Determine the (x, y) coordinate at the center of the cell enclosing the given text.  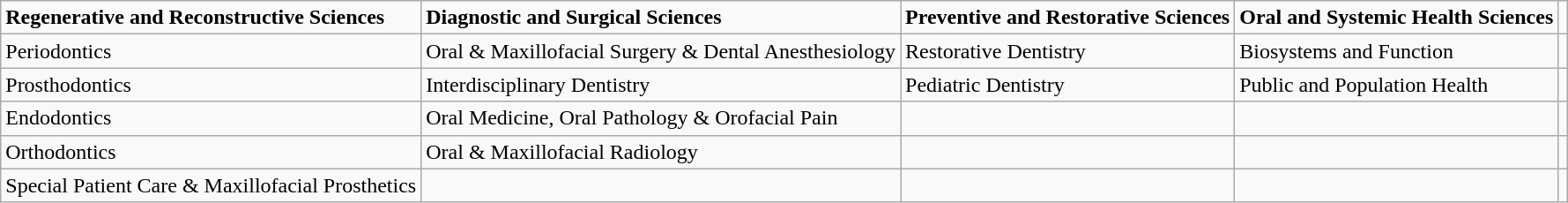
Periodontics (212, 51)
Oral & Maxillofacial Surgery & Dental Anesthesiology (661, 51)
Oral and Systemic Health Sciences (1396, 18)
Restorative Dentistry (1068, 51)
Endodontics (212, 118)
Interdisciplinary Dentistry (661, 85)
Preventive and Restorative Sciences (1068, 18)
Oral Medicine, Oral Pathology & Orofacial Pain (661, 118)
Pediatric Dentistry (1068, 85)
Biosystems and Function (1396, 51)
Oral & Maxillofacial Radiology (661, 152)
Diagnostic and Surgical Sciences (661, 18)
Public and Population Health (1396, 85)
Special Patient Care & Maxillofacial Prosthetics (212, 185)
Prosthodontics (212, 85)
Orthodontics (212, 152)
Regenerative and Reconstructive Sciences (212, 18)
